For the text-containing cell, return its midpoint in [x, y] coordinate format. 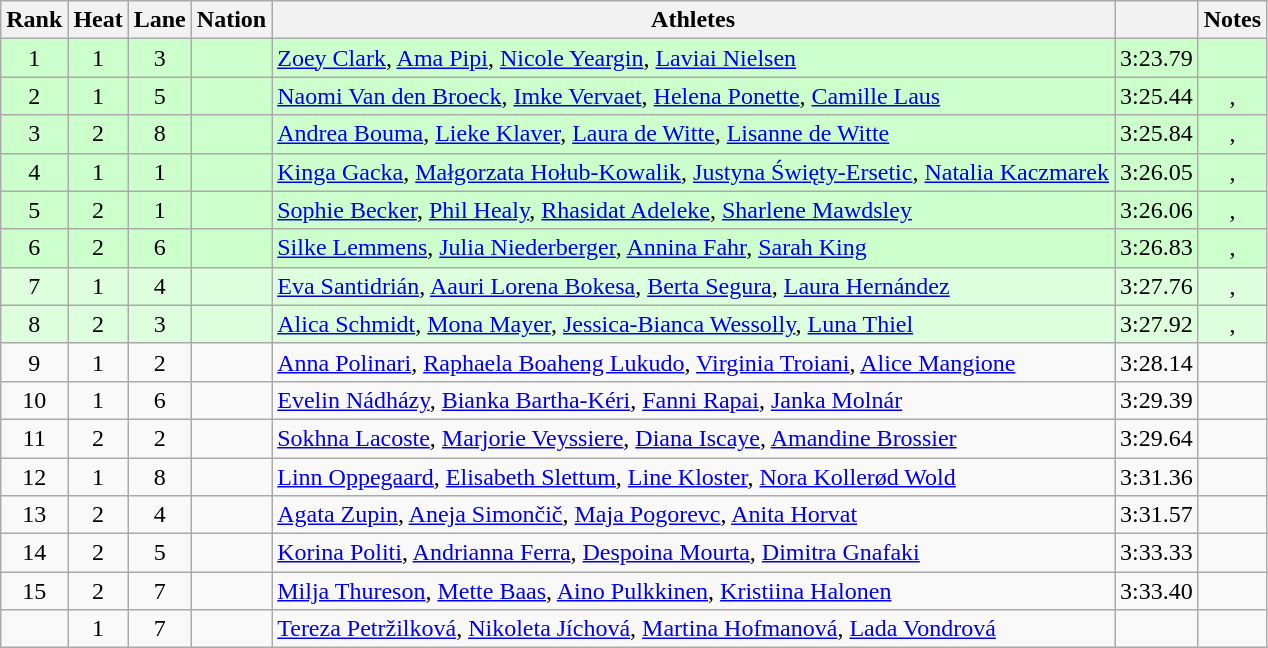
3:28.14 [1156, 362]
15 [34, 591]
3:26.05 [1156, 172]
3:31.36 [1156, 477]
Zoey Clark, Ama Pipi, Nicole Yeargin, Laviai Nielsen [694, 58]
3:25.44 [1156, 96]
3:33.40 [1156, 591]
3:27.92 [1156, 324]
Nation [231, 20]
Korina Politi, Andrianna Ferra, Despoina Mourta, Dimitra Gnafaki [694, 553]
Sokhna Lacoste, Marjorie Veyssiere, Diana Iscaye, Amandine Brossier [694, 438]
3:26.83 [1156, 248]
Heat [98, 20]
Athletes [694, 20]
Andrea Bouma, Lieke Klaver, Laura de Witte, Lisanne de Witte [694, 134]
3:23.79 [1156, 58]
Naomi Van den Broeck, Imke Vervaet, Helena Ponette, Camille Laus [694, 96]
Notes [1232, 20]
Milja Thureson, Mette Baas, Aino Pulkkinen, Kristiina Halonen [694, 591]
3:31.57 [1156, 515]
13 [34, 515]
14 [34, 553]
Tereza Petržilková, Nikoleta Jíchová, Martina Hofmanová, Lada Vondrová [694, 629]
Agata Zupin, Aneja Simončič, Maja Pogorevc, Anita Horvat [694, 515]
11 [34, 438]
Silke Lemmens, Julia Niederberger, Annina Fahr, Sarah King [694, 248]
3:25.84 [1156, 134]
3:29.64 [1156, 438]
3:29.39 [1156, 400]
9 [34, 362]
Sophie Becker, Phil Healy, Rhasidat Adeleke, Sharlene Mawdsley [694, 210]
Eva Santidrián, Aauri Lorena Bokesa, Berta Segura, Laura Hernández [694, 286]
3:33.33 [1156, 553]
Evelin Nádházy, Bianka Bartha-Kéri, Fanni Rapai, Janka Molnár [694, 400]
3:26.06 [1156, 210]
12 [34, 477]
Kinga Gacka, Małgorzata Hołub-Kowalik, Justyna Święty-Ersetic, Natalia Kaczmarek [694, 172]
Alica Schmidt, Mona Mayer, Jessica-Bianca Wessolly, Luna Thiel [694, 324]
Linn Oppegaard, Elisabeth Slettum, Line Kloster, Nora Kollerød Wold [694, 477]
Anna Polinari, Raphaela Boaheng Lukudo, Virginia Troiani, Alice Mangione [694, 362]
Rank [34, 20]
10 [34, 400]
3:27.76 [1156, 286]
Lane [160, 20]
